Return the [X, Y] coordinate for the center point of the cell that contains the specified text.  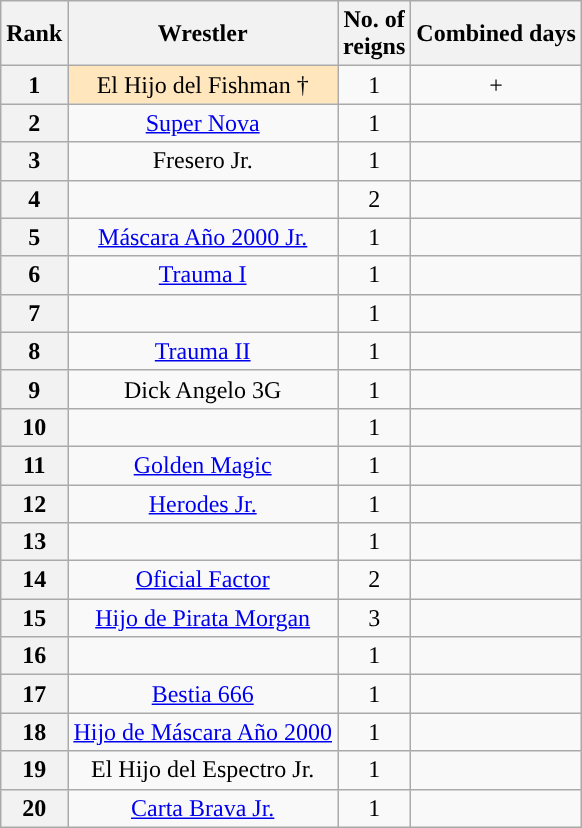
Máscara Año 2000 Jr. [203, 237]
Bestia 666 [203, 694]
12 [34, 503]
8 [34, 351]
Fresero Jr. [203, 161]
16 [34, 656]
11 [34, 465]
4 [34, 199]
Trauma II [203, 351]
13 [34, 542]
Carta Brava Jr. [203, 808]
Super Nova [203, 123]
17 [34, 694]
Hijo de Máscara Año 2000 [203, 732]
5 [34, 237]
Oficial Factor [203, 580]
19 [34, 770]
Rank [34, 34]
14 [34, 580]
15 [34, 618]
No. ofreigns [374, 34]
El Hijo del Espectro Jr. [203, 770]
9 [34, 389]
+ [496, 85]
18 [34, 732]
10 [34, 427]
Hijo de Pirata Morgan [203, 618]
6 [34, 275]
20 [34, 808]
El Hijo del Fishman † [203, 85]
7 [34, 313]
Herodes Jr. [203, 503]
Trauma I [203, 275]
Dick Angelo 3G [203, 389]
Wrestler [203, 34]
Combined days [496, 34]
Golden Magic [203, 465]
